From the cell containing the given text, extract its center point as (x, y) coordinate. 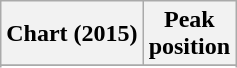
Peakposition (189, 34)
Chart (2015) (72, 34)
